Locate the cell with the specified text and output its (x, y) center coordinate. 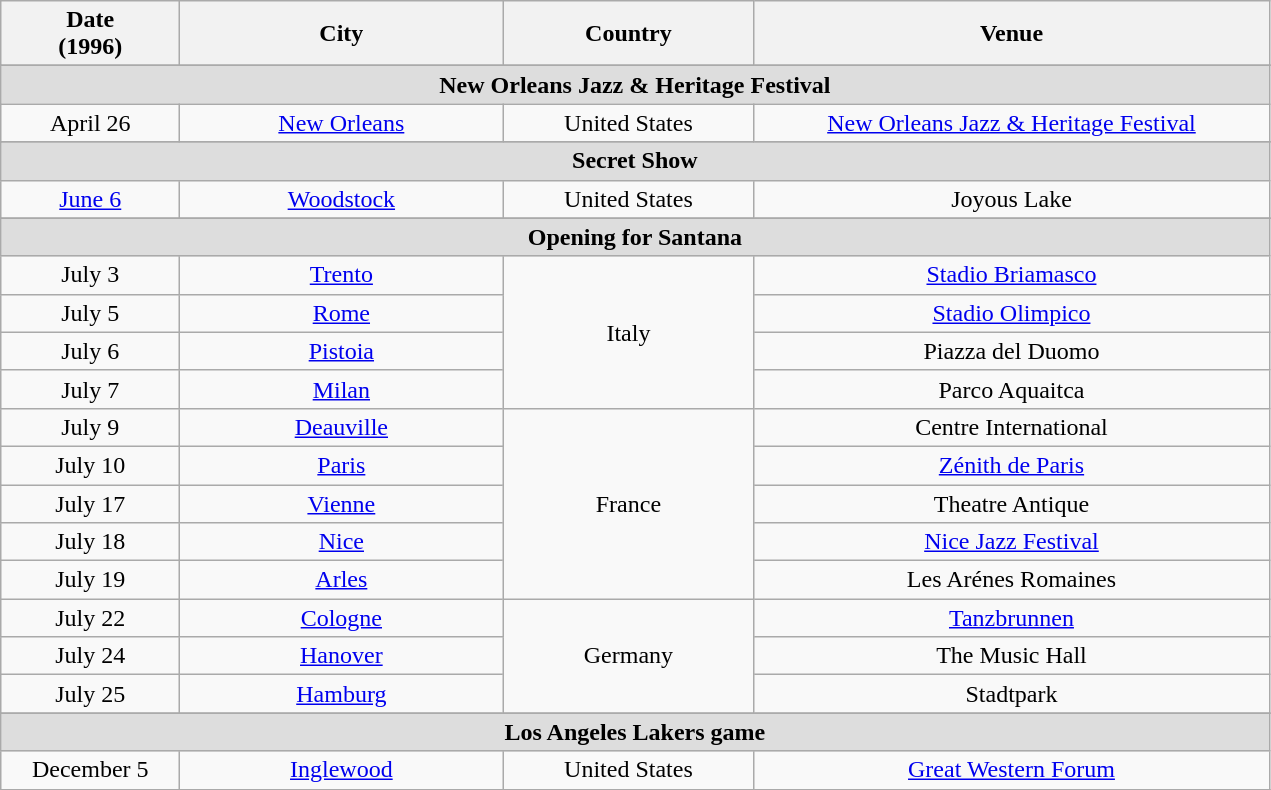
July 9 (90, 427)
Stadio Olimpico (1012, 313)
July 25 (90, 694)
Hamburg (342, 694)
Trento (342, 275)
Secret Show (635, 161)
Germany (628, 656)
June 6 (90, 199)
July 17 (90, 503)
July 7 (90, 389)
Inglewood (342, 770)
France (628, 503)
Vienne (342, 503)
Zénith de Paris (1012, 465)
Piazza del Duomo (1012, 351)
Theatre Antique (1012, 503)
Great Western Forum (1012, 770)
Paris (342, 465)
Venue (1012, 34)
July 19 (90, 580)
Country (628, 34)
Italy (628, 332)
The Music Hall (1012, 656)
Centre International (1012, 427)
Milan (342, 389)
Arles (342, 580)
Los Angeles Lakers game (635, 732)
Date(1996) (90, 34)
Rome (342, 313)
April 26 (90, 123)
July 18 (90, 542)
New Orleans (342, 123)
Joyous Lake (1012, 199)
July 24 (90, 656)
July 6 (90, 351)
Cologne (342, 618)
July 22 (90, 618)
Woodstock (342, 199)
Stadio Briamasco (1012, 275)
Opening for Santana (635, 237)
Stadtpark (1012, 694)
Parco Aquaitca (1012, 389)
July 10 (90, 465)
Pistoia (342, 351)
Nice Jazz Festival (1012, 542)
Nice (342, 542)
Les Arénes Romaines (1012, 580)
Hanover (342, 656)
Deauville (342, 427)
July 5 (90, 313)
July 3 (90, 275)
Tanzbrunnen (1012, 618)
City (342, 34)
December 5 (90, 770)
